Pinpoint the cell where the given text exists, returning its (x, y) midpoint coordinate. 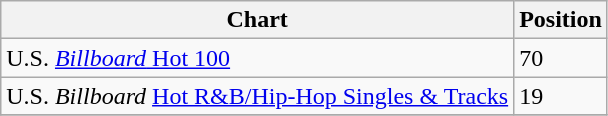
Position (561, 20)
70 (561, 58)
19 (561, 96)
Chart (258, 20)
U.S. Billboard Hot 100 (258, 58)
U.S. Billboard Hot R&B/Hip-Hop Singles & Tracks (258, 96)
